Capture the cell that displays the provided text and extract its (X, Y) central coordinate. 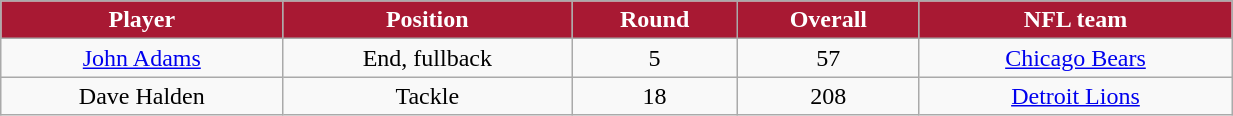
End, fullback (428, 58)
Tackle (428, 96)
18 (655, 96)
Dave Halden (142, 96)
Position (428, 20)
57 (828, 58)
NFL team (1075, 20)
John Adams (142, 58)
5 (655, 58)
Chicago Bears (1075, 58)
Overall (828, 20)
Player (142, 20)
Round (655, 20)
Detroit Lions (1075, 96)
208 (828, 96)
